Detect which cell encompasses the target text, then output its (X, Y) center coordinate. 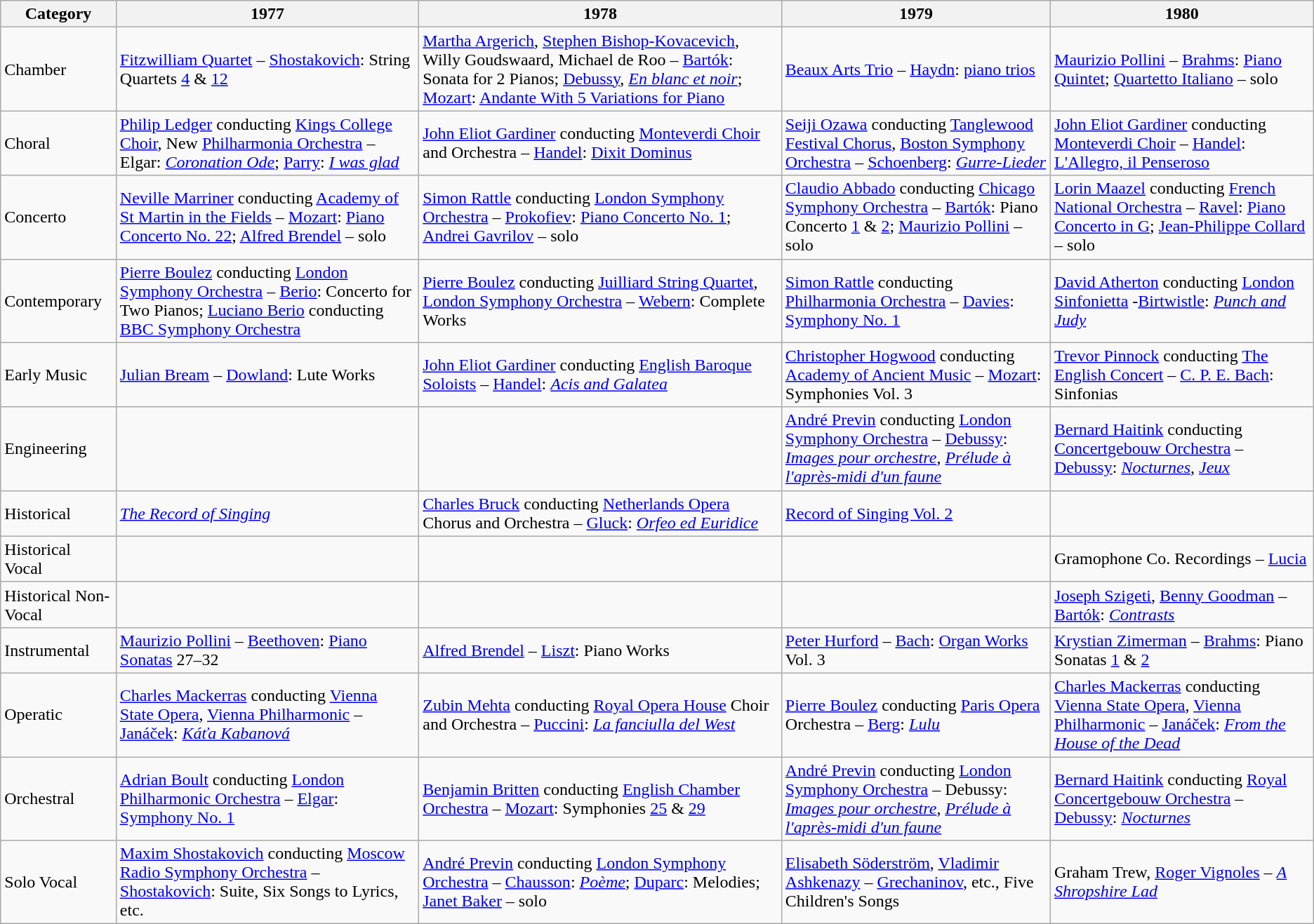
Maxim Shostakovich conducting Moscow Radio Symphony Orchestra – Shostakovich: Suite, Six Songs to Lyrics, etc. (267, 883)
Charles Bruck conducting Netherlands Opera Chorus and Orchestra – Gluck: Orfeo ed Euridice (601, 514)
1979 (915, 14)
1978 (601, 14)
Engineering (59, 449)
Bernard Haitink conducting Concertgebouw Orchestra – Debussy: Nocturnes, Jeux (1182, 449)
Historical Non-Vocal (59, 605)
Fitzwilliam Quartet – Shostakovich: String Quartets 4 & 12 (267, 69)
Pierre Boulez conducting London Symphony Orchestra – Berio: Concerto for Two Pianos; Luciano Berio conducting BBC Symphony Orchestra (267, 300)
Krystian Zimerman – Brahms: Piano Sonatas 1 & 2 (1182, 650)
John Eliot Gardiner conducting English Baroque Soloists – Handel: Acis and Galatea (601, 375)
Record of Singing Vol. 2 (915, 514)
1977 (267, 14)
Maurizio Pollini – Brahms: Piano Quintet; Quartetto Italiano – solo (1182, 69)
Historical (59, 514)
Choral (59, 143)
John Eliot Gardiner conducting Monteverdi Choir – Handel: L'Allegro, il Penseroso (1182, 143)
Pierre Boulez conducting Juilliard String Quartet, London Symphony Orchestra – Webern: Complete Works (601, 300)
Beaux Arts Trio – Haydn: piano trios (915, 69)
Philip Ledger conducting Kings College Choir, New Philharmonia Orchestra – Elgar: Coronation Ode; Parry: I was glad (267, 143)
Benjamin Britten conducting English Chamber Orchestra – Mozart: Symphonies 25 & 29 (601, 798)
Christopher Hogwood conducting Academy of Ancient Music – Mozart: Symphonies Vol. 3 (915, 375)
Instrumental (59, 650)
Elisabeth Söderström, Vladimir Ashkenazy – Grechaninov, etc., Five Children's Songs (915, 883)
Trevor Pinnock conducting The English Concert – C. P. E. Bach: Sinfonias (1182, 375)
Graham Trew, Roger Vignoles – A Shropshire Lad (1182, 883)
The Record of Singing (267, 514)
Seiji Ozawa conducting Tanglewood Festival Chorus, Boston Symphony Orchestra – Schoenberg: Gurre-Lieder (915, 143)
Historical Vocal (59, 558)
Zubin Mehta conducting Royal Opera House Choir and Orchestra – Puccini: La fanciulla del West (601, 714)
Alfred Brendel – Liszt: Piano Works (601, 650)
Simon Rattle conducting Philharmonia Orchestra – Davies: Symphony No. 1 (915, 300)
André Previn conducting London Symphony Orchestra – Chausson: Poème; Duparc: Melodies; Janet Baker – solo (601, 883)
Gramophone Co. Recordings – Lucia (1182, 558)
Claudio Abbado conducting Chicago Symphony Orchestra – Bartók: Piano Concerto 1 & 2; Maurizio Pollini – solo (915, 217)
Peter Hurford – Bach: Organ Works Vol. 3 (915, 650)
Bernard Haitink conducting Royal Concertgebouw Orchestra – Debussy: Nocturnes (1182, 798)
Maurizio Pollini – Beethoven: Piano Sonatas 27–32 (267, 650)
Pierre Boulez conducting Paris Opera Orchestra – Berg: Lulu (915, 714)
Simon Rattle conducting London Symphony Orchestra – Prokofiev: Piano Concerto No. 1; Andrei Gavrilov – solo (601, 217)
Julian Bream – Dowland: Lute Works (267, 375)
John Eliot Gardiner conducting Monteverdi Choir and Orchestra – Handel: Dixit Dominus (601, 143)
Solo Vocal (59, 883)
Operatic (59, 714)
Orchestral (59, 798)
Charles Mackerras conducting Vienna State Opera, Vienna Philharmonic – Janáček: Káťa Kabanová (267, 714)
Early Music (59, 375)
Charles Mackerras conducting Vienna State Opera, Vienna Philharmonic – Janáček: From the House of the Dead (1182, 714)
David Atherton conducting London Sinfonietta -Birtwistle: Punch and Judy (1182, 300)
Concerto (59, 217)
Neville Marriner conducting Academy of St Martin in the Fields – Mozart: Piano Concerto No. 22; Alfred Brendel – solo (267, 217)
Joseph Szigeti, Benny Goodman – Bartók: Contrasts (1182, 605)
Adrian Boult conducting London Philharmonic Orchestra – Elgar: Symphony No. 1 (267, 798)
1980 (1182, 14)
Category (59, 14)
Chamber (59, 69)
Lorin Maazel conducting French National Orchestra – Ravel: Piano Concerto in G; Jean-Philippe Collard – solo (1182, 217)
Contemporary (59, 300)
